Output the [X, Y] coordinate of the center of the cell containing the given text.  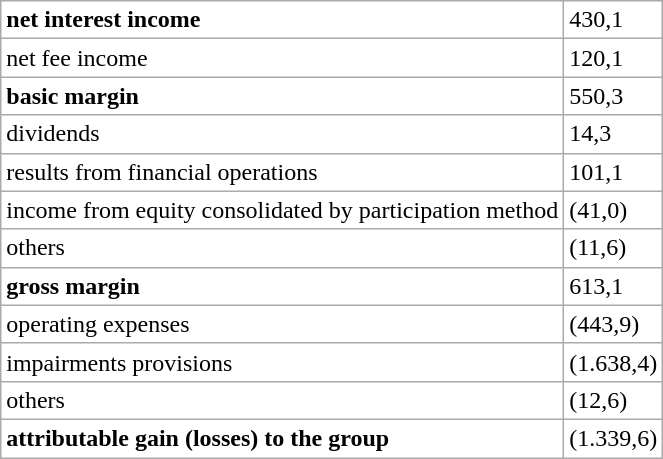
120,1 [614, 58]
(1.638,4) [614, 362]
net interest income [282, 20]
(1.339,6) [614, 438]
gross margin [282, 286]
net fee income [282, 58]
(41,0) [614, 210]
(11,6) [614, 248]
101,1 [614, 172]
income from equity consolidated by participation method [282, 210]
(443,9) [614, 324]
dividends [282, 134]
attributable gain (losses) to the group [282, 438]
14,3 [614, 134]
613,1 [614, 286]
430,1 [614, 20]
results from financial operations [282, 172]
basic margin [282, 96]
(12,6) [614, 400]
550,3 [614, 96]
operating expenses [282, 324]
impairments provisions [282, 362]
